Provide the (X, Y) coordinate of the cell's center where the given text is located.  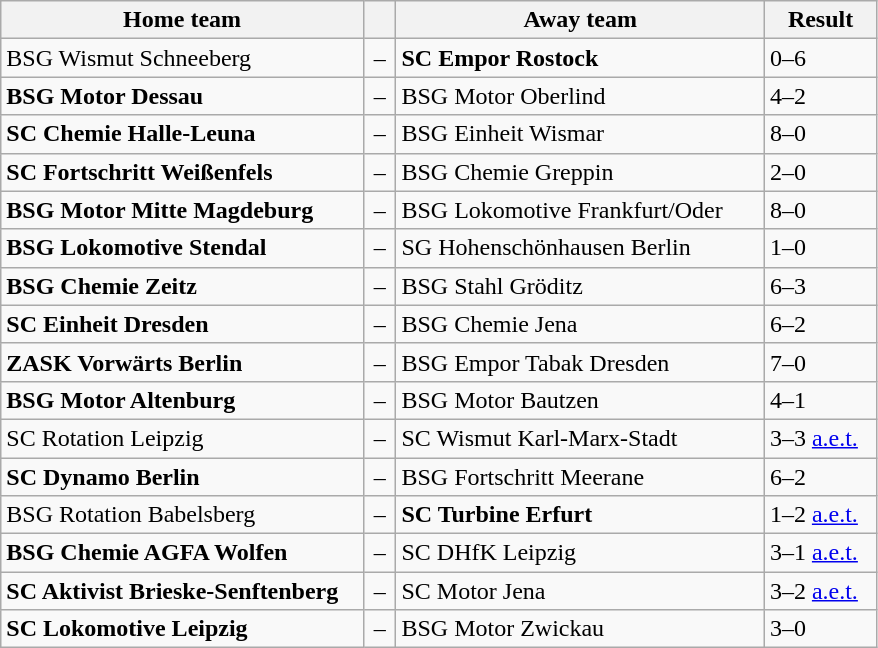
BSG Stahl Gröditz (580, 286)
BSG Motor Dessau (182, 96)
SC Wismut Karl-Marx-Stadt (580, 438)
BSG Chemie Jena (580, 324)
ZASK Vorwärts Berlin (182, 362)
Home team (182, 20)
BSG Chemie Greppin (580, 172)
1–2 a.e.t. (820, 515)
BSG Fortschritt Meerane (580, 477)
BSG Wismut Schneeberg (182, 58)
BSG Lokomotive Stendal (182, 248)
SC Dynamo Berlin (182, 477)
SC Turbine Erfurt (580, 515)
SC Einheit Dresden (182, 324)
SC Motor Jena (580, 591)
BSG Motor Altenburg (182, 400)
BSG Motor Bautzen (580, 400)
BSG Motor Zwickau (580, 629)
2–0 (820, 172)
SC Aktivist Brieske-Senftenberg (182, 591)
6–3 (820, 286)
SC Empor Rostock (580, 58)
BSG Lokomotive Frankfurt/Oder (580, 210)
BSG Motor Mitte Magdeburg (182, 210)
BSG Empor Tabak Dresden (580, 362)
3–1 a.e.t. (820, 553)
SG Hohenschönhausen Berlin (580, 248)
7–0 (820, 362)
3–3 a.e.t. (820, 438)
3–2 a.e.t. (820, 591)
1–0 (820, 248)
BSG Rotation Babelsberg (182, 515)
BSG Motor Oberlind (580, 96)
Result (820, 20)
BSG Einheit Wismar (580, 134)
3–0 (820, 629)
SC Rotation Leipzig (182, 438)
Away team (580, 20)
BSG Chemie Zeitz (182, 286)
4–1 (820, 400)
SC Lokomotive Leipzig (182, 629)
BSG Chemie AGFA Wolfen (182, 553)
0–6 (820, 58)
SC Fortschritt Weißenfels (182, 172)
SC DHfK Leipzig (580, 553)
4–2 (820, 96)
SC Chemie Halle-Leuna (182, 134)
